Search for the cell housing the specified text and yield its (X, Y) center coordinate. 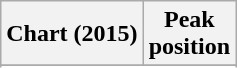
Peak position (189, 34)
Chart (2015) (72, 34)
